Pinpoint the cell where the given text exists, returning its [x, y] midpoint coordinate. 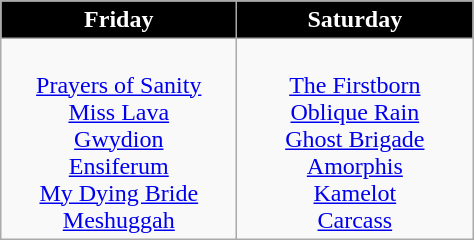
Prayers of Sanity Miss Lava Gwydion Ensiferum My Dying Bride Meshuggah [119, 139]
Saturday [355, 20]
Friday [119, 20]
The Firstborn Oblique Rain Ghost Brigade Amorphis Kamelot Carcass [355, 139]
